Scan for the cell matching the given text and deliver its (X, Y) coordinate at center. 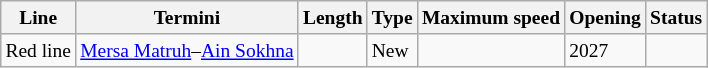
Line (38, 18)
2027 (606, 50)
New (392, 50)
Status (676, 18)
Length (332, 18)
Type (392, 18)
Maximum speed (490, 18)
Termini (188, 18)
Mersa Matruh–Ain Sokhna (188, 50)
Red line (38, 50)
Opening (606, 18)
